Search for the cell housing the specified text and yield its [X, Y] center coordinate. 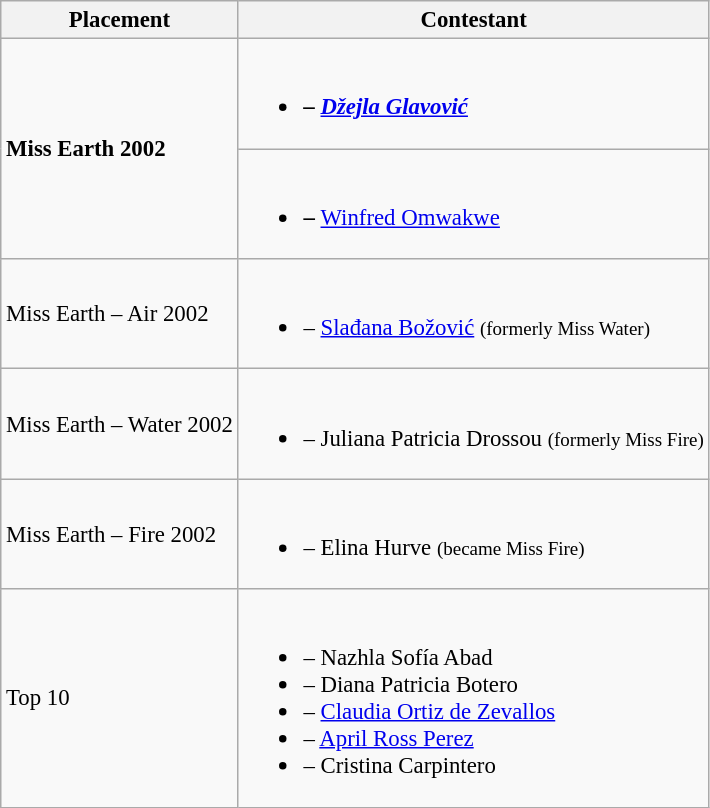
– Winfred Omwakwe [474, 204]
– Slađana Božović (formerly Miss Water) [474, 314]
Contestant [474, 20]
– Elina Hurve (became Miss Fire) [474, 534]
Top 10 [120, 698]
– Juliana Patricia Drossou (formerly Miss Fire) [474, 424]
Miss Earth – Air 2002 [120, 314]
Miss Earth 2002 [120, 149]
– Nazhla Sofía Abad – Diana Patricia Botero – Claudia Ortiz de Zevallos – April Ross Perez – Cristina Carpintero [474, 698]
Placement [120, 20]
Miss Earth – Fire 2002 [120, 534]
Miss Earth – Water 2002 [120, 424]
– Džejla Glavović [474, 94]
